Find where the given text appears and provide that cell's center as (X, Y) coordinate. 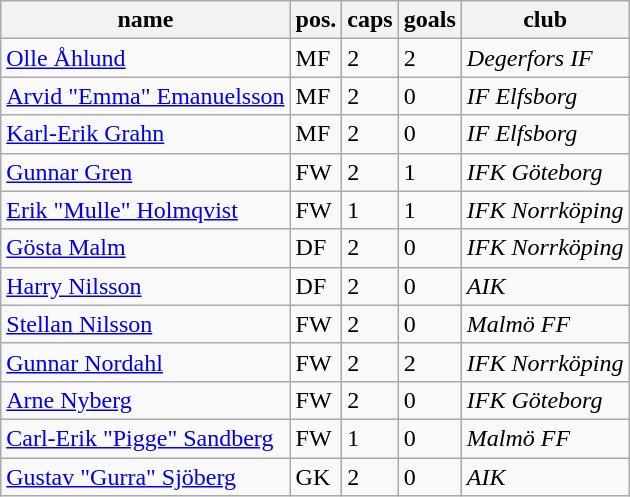
Karl-Erik Grahn (146, 134)
Arvid "Emma" Emanuelsson (146, 96)
Olle Åhlund (146, 58)
GK (316, 477)
Carl-Erik "Pigge" Sandberg (146, 438)
Gunnar Nordahl (146, 362)
goals (430, 20)
Erik "Mulle" Holmqvist (146, 210)
Arne Nyberg (146, 400)
Gustav "Gurra" Sjöberg (146, 477)
Gunnar Gren (146, 172)
Stellan Nilsson (146, 324)
name (146, 20)
Harry Nilsson (146, 286)
club (545, 20)
Gösta Malm (146, 248)
pos. (316, 20)
Degerfors IF (545, 58)
caps (370, 20)
